Determine the [x, y] coordinate at the center of the cell enclosing the given text.  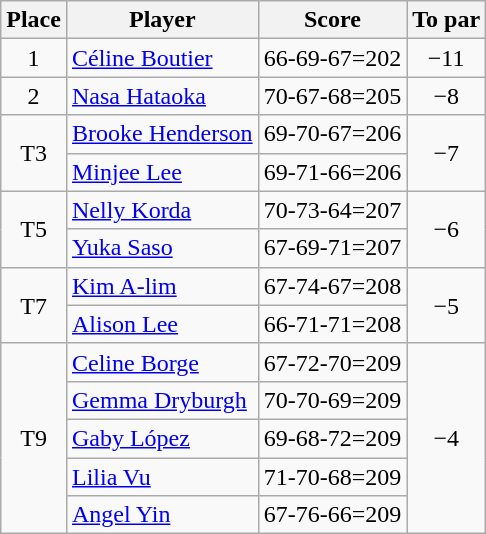
Lilia Vu [162, 477]
Brooke Henderson [162, 134]
−11 [446, 58]
T7 [34, 305]
67-72-70=209 [332, 362]
Yuka Saso [162, 248]
Player [162, 20]
69-68-72=209 [332, 438]
Celine Borge [162, 362]
T9 [34, 438]
T5 [34, 229]
67-76-66=209 [332, 515]
−7 [446, 153]
2 [34, 96]
T3 [34, 153]
−4 [446, 438]
−5 [446, 305]
Céline Boutier [162, 58]
Minjee Lee [162, 172]
−8 [446, 96]
71-70-68=209 [332, 477]
Angel Yin [162, 515]
70-67-68=205 [332, 96]
69-70-67=206 [332, 134]
−6 [446, 229]
66-69-67=202 [332, 58]
Gaby López [162, 438]
66-71-71=208 [332, 324]
Gemma Dryburgh [162, 400]
70-73-64=207 [332, 210]
67-69-71=207 [332, 248]
Nelly Korda [162, 210]
Score [332, 20]
70-70-69=209 [332, 400]
To par [446, 20]
Place [34, 20]
67-74-67=208 [332, 286]
Nasa Hataoka [162, 96]
69-71-66=206 [332, 172]
Kim A-lim [162, 286]
Alison Lee [162, 324]
1 [34, 58]
